Scan for the cell matching the given text and deliver its [X, Y] coordinate at center. 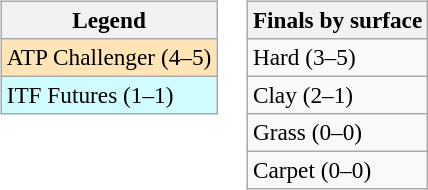
Grass (0–0) [337, 133]
ITF Futures (1–1) [108, 95]
Hard (3–5) [337, 57]
ATP Challenger (4–5) [108, 57]
Clay (2–1) [337, 95]
Carpet (0–0) [337, 171]
Legend [108, 20]
Finals by surface [337, 20]
